Provide the [X, Y] coordinate of the cell's center where the given text is located.  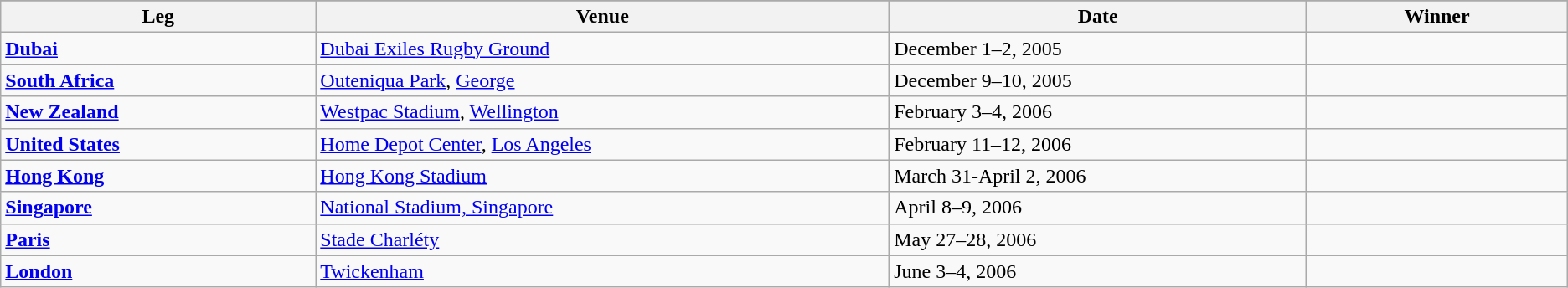
Date [1098, 17]
February 3–4, 2006 [1098, 112]
February 11–12, 2006 [1098, 144]
Stade Charléty [603, 239]
Hong Kong Stadium [603, 176]
London [158, 271]
June 3–4, 2006 [1098, 271]
National Stadium, Singapore [603, 208]
Leg [158, 17]
Winner [1437, 17]
Singapore [158, 208]
December 1–2, 2005 [1098, 49]
New Zealand [158, 112]
Twickenham [603, 271]
April 8–9, 2006 [1098, 208]
Westpac Stadium, Wellington [603, 112]
Outeniqua Park, George [603, 80]
Venue [603, 17]
United States [158, 144]
South Africa [158, 80]
March 31-April 2, 2006 [1098, 176]
Paris [158, 239]
Dubai Exiles Rugby Ground [603, 49]
Hong Kong [158, 176]
Dubai [158, 49]
December 9–10, 2005 [1098, 80]
Home Depot Center, Los Angeles [603, 144]
May 27–28, 2006 [1098, 239]
